Provide the (x, y) coordinate of the cell's center where the given text is located.  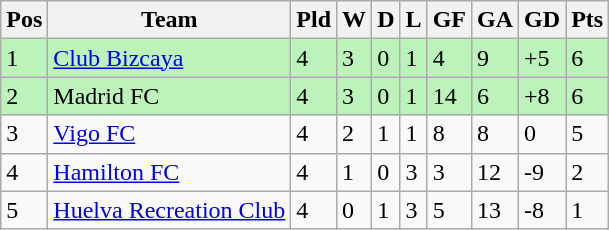
-8 (542, 210)
14 (449, 96)
+8 (542, 96)
Team (170, 20)
-9 (542, 172)
13 (494, 210)
GA (494, 20)
12 (494, 172)
GF (449, 20)
GD (542, 20)
L (414, 20)
Club Bizcaya (170, 58)
Vigo FC (170, 134)
Hamilton FC (170, 172)
Pos (24, 20)
+5 (542, 58)
Madrid FC (170, 96)
9 (494, 58)
D (386, 20)
Huelva Recreation Club (170, 210)
Pld (314, 20)
Pts (588, 20)
W (354, 20)
